Return [x, y] of the center of cell containing provided text 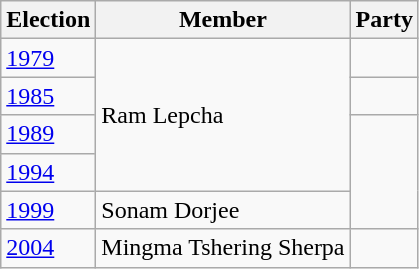
Sonam Dorjee [223, 210]
1989 [48, 134]
2004 [48, 248]
Mingma Tshering Sherpa [223, 248]
Party [384, 20]
Ram Lepcha [223, 115]
1999 [48, 210]
Member [223, 20]
1994 [48, 172]
Election [48, 20]
1985 [48, 96]
1979 [48, 58]
